Provide the (x, y) coordinate of the cell's center where the given text is located.  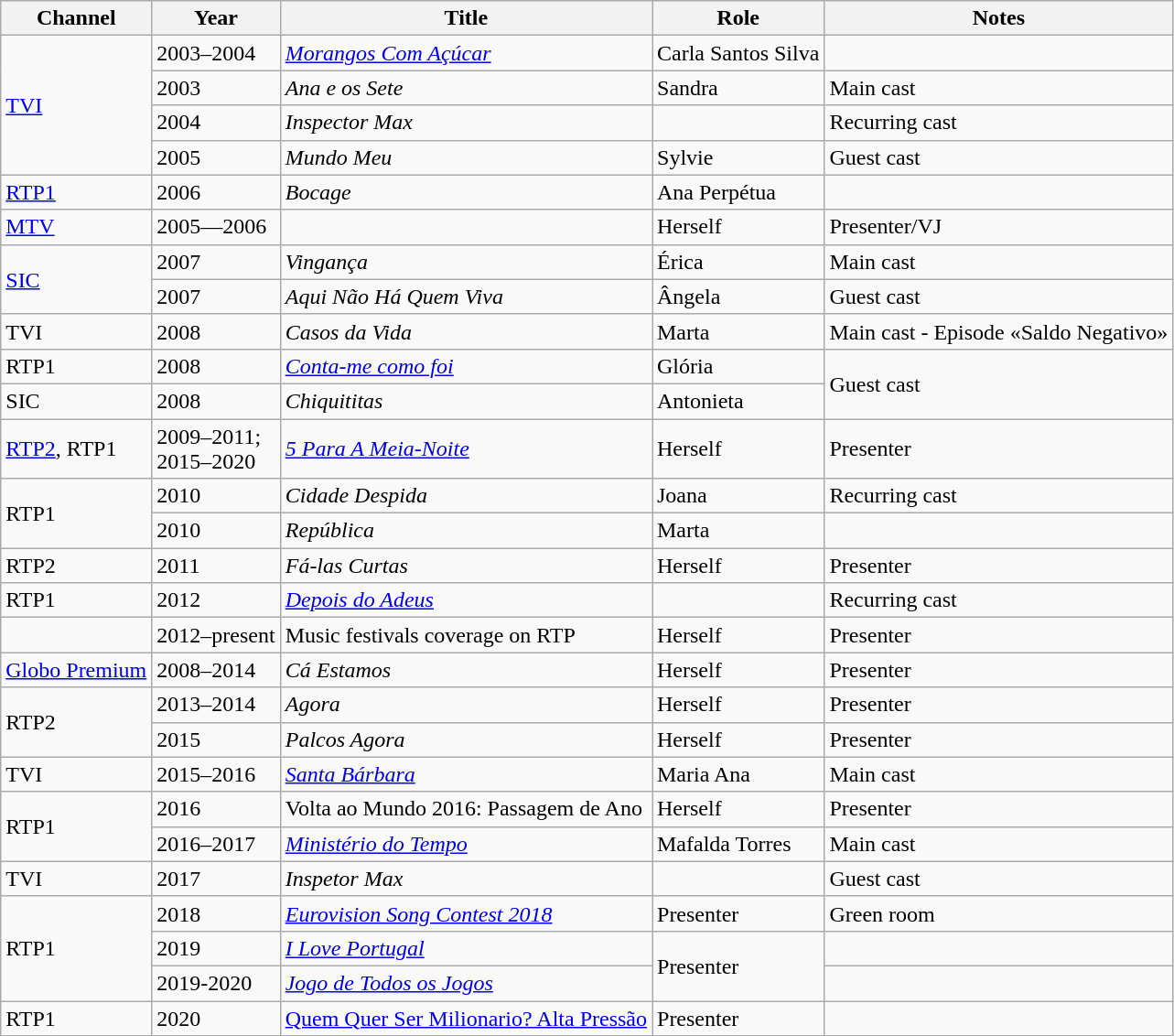
Eurovision Song Contest 2018 (466, 913)
2015 (216, 739)
Conta-me como foi (466, 366)
Main cast - Episode «Saldo Negativo» (999, 331)
2006 (216, 192)
Ministério do Tempo (466, 844)
Antonieta (738, 401)
5 Para A Meia-Noite (466, 448)
Casos da Vida (466, 331)
2011 (216, 566)
2003–2004 (216, 53)
Jogo de Todos os Jogos (466, 983)
Vingança (466, 262)
2005—2006 (216, 227)
Music festivals coverage on RTP (466, 635)
Inspector Max (466, 123)
Glória (738, 366)
Chiquititas (466, 401)
Inspetor Max (466, 879)
Santa Bárbara (466, 774)
2016 (216, 809)
Cidade Despida (466, 496)
Ana Perpétua (738, 192)
Depois do Adeus (466, 600)
Aqui Não Há Quem Viva (466, 297)
Year (216, 18)
Carla Santos Silva (738, 53)
2019 (216, 948)
Green room (999, 913)
Bocage (466, 192)
2012 (216, 600)
Sylvie (738, 157)
RTP2, RTP1 (77, 448)
2017 (216, 879)
2018 (216, 913)
I Love Portugal (466, 948)
2004 (216, 123)
Ângela (738, 297)
Érica (738, 262)
2009–2011; 2015–2020 (216, 448)
República (466, 531)
Morangos Com Açúcar (466, 53)
2016–2017 (216, 844)
Globo Premium (77, 670)
Joana (738, 496)
2003 (216, 88)
MTV (77, 227)
Palcos Agora (466, 739)
Channel (77, 18)
2015–2016 (216, 774)
Role (738, 18)
Presenter/VJ (999, 227)
Maria Ana (738, 774)
Title (466, 18)
2008–2014 (216, 670)
2012–present (216, 635)
Ana e os Sete (466, 88)
2019-2020 (216, 983)
2005 (216, 157)
2013–2014 (216, 705)
2020 (216, 1019)
Notes (999, 18)
Sandra (738, 88)
Fá-las Curtas (466, 566)
Mafalda Torres (738, 844)
Quem Quer Ser Milionario? Alta Pressão (466, 1019)
Agora (466, 705)
Volta ao Mundo 2016: Passagem de Ano (466, 809)
Cá Estamos (466, 670)
Mundo Meu (466, 157)
